Scan for the cell matching the given text and deliver its (x, y) coordinate at center. 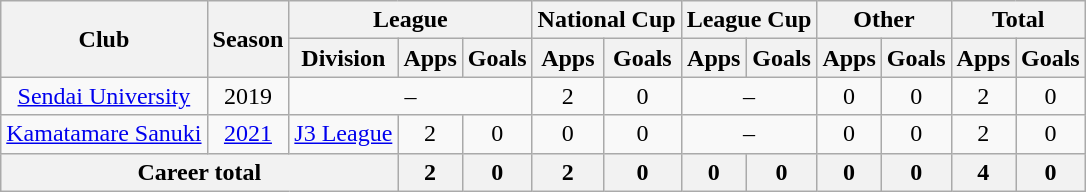
J3 League (344, 134)
Division (344, 58)
Total (1018, 20)
Season (248, 39)
Club (104, 39)
2021 (248, 134)
Other (884, 20)
Career total (200, 172)
National Cup (606, 20)
League Cup (749, 20)
Kamatamare Sanuki (104, 134)
4 (983, 172)
League (410, 20)
Sendai University (104, 96)
2019 (248, 96)
